Provide the (X, Y) coordinate of the cell's center where the given text is located.  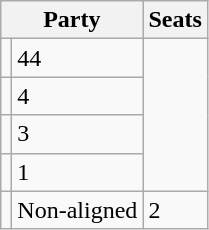
1 (78, 172)
Non-aligned (78, 210)
Seats (175, 20)
Party (72, 20)
2 (175, 210)
44 (78, 58)
4 (78, 96)
3 (78, 134)
